Find where the given text appears and provide that cell's center as [x, y] coordinate. 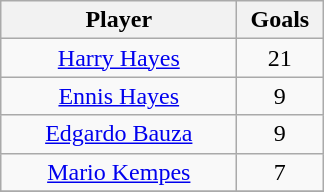
Player [119, 20]
7 [280, 172]
Edgardo Bauza [119, 134]
21 [280, 58]
Harry Hayes [119, 58]
Mario Kempes [119, 172]
Goals [280, 20]
Ennis Hayes [119, 96]
